Scan for the cell matching the given text and deliver its [X, Y] coordinate at center. 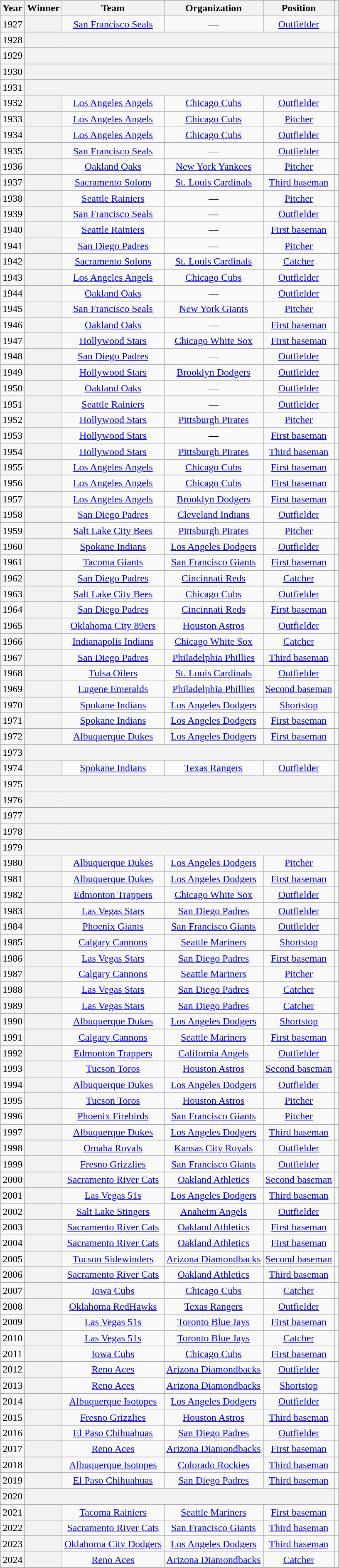
1932 [12, 103]
1966 [12, 641]
1945 [12, 309]
2011 [12, 1354]
Team [113, 8]
Omaha Royals [113, 1148]
1949 [12, 372]
2022 [12, 1528]
1991 [12, 1037]
Phoenix Firebirds [113, 1116]
Eugene Emeralds [113, 689]
1952 [12, 420]
1955 [12, 467]
1975 [12, 784]
2021 [12, 1512]
1974 [12, 768]
Phoenix Giants [113, 926]
1954 [12, 451]
2019 [12, 1481]
New York Yankees [214, 166]
Colorado Rockies [214, 1464]
1967 [12, 657]
2000 [12, 1180]
1960 [12, 547]
Winner [43, 8]
Cleveland Indians [214, 515]
1956 [12, 483]
Oklahoma RedHawks [113, 1306]
Position [299, 8]
1978 [12, 831]
2018 [12, 1464]
1980 [12, 863]
1989 [12, 1006]
2004 [12, 1243]
1938 [12, 198]
Indianapolis Indians [113, 641]
2010 [12, 1338]
1942 [12, 262]
2007 [12, 1291]
1943 [12, 277]
1992 [12, 1053]
2006 [12, 1275]
1986 [12, 958]
California Angels [214, 1053]
1979 [12, 847]
Oklahoma City 89ers [113, 626]
2008 [12, 1306]
1999 [12, 1164]
1981 [12, 879]
Oklahoma City Dodgers [113, 1544]
1936 [12, 166]
Organization [214, 8]
2013 [12, 1385]
Anaheim Angels [214, 1212]
1982 [12, 895]
1973 [12, 752]
1948 [12, 356]
1976 [12, 800]
Tacoma Giants [113, 562]
New York Giants [214, 309]
1940 [12, 230]
1963 [12, 594]
1964 [12, 610]
1937 [12, 182]
1993 [12, 1069]
2005 [12, 1259]
1995 [12, 1101]
1969 [12, 689]
1962 [12, 578]
1933 [12, 119]
1950 [12, 388]
2020 [12, 1496]
1998 [12, 1148]
1941 [12, 246]
1996 [12, 1116]
1971 [12, 721]
2001 [12, 1195]
1994 [12, 1085]
2015 [12, 1417]
Tucson Sidewinders [113, 1259]
1988 [12, 990]
2012 [12, 1370]
1939 [12, 214]
1927 [12, 24]
2023 [12, 1544]
1931 [12, 87]
Year [12, 8]
1958 [12, 515]
1972 [12, 737]
2016 [12, 1433]
1983 [12, 910]
1985 [12, 942]
1965 [12, 626]
Tacoma Rainiers [113, 1512]
Tulsa Oilers [113, 673]
1947 [12, 341]
1968 [12, 673]
1970 [12, 705]
Kansas City Royals [214, 1148]
2014 [12, 1401]
2024 [12, 1560]
1951 [12, 404]
2002 [12, 1212]
1934 [12, 135]
1961 [12, 562]
2003 [12, 1227]
1959 [12, 531]
1930 [12, 72]
1953 [12, 435]
2017 [12, 1449]
1944 [12, 293]
1935 [12, 151]
2009 [12, 1322]
1997 [12, 1132]
1929 [12, 56]
1984 [12, 926]
Salt Lake Stingers [113, 1212]
1946 [12, 325]
1990 [12, 1021]
1977 [12, 816]
1957 [12, 499]
1987 [12, 974]
1928 [12, 40]
